Capture the cell that displays the provided text and extract its (x, y) central coordinate. 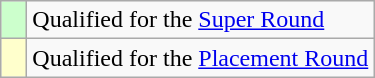
Qualified for the Super Round (200, 20)
Qualified for the Placement Round (200, 58)
